Scan for the cell matching the given text and deliver its (X, Y) coordinate at center. 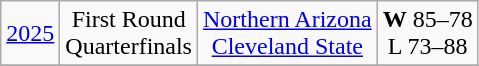
First RoundQuarterfinals (129, 34)
W 85–78L 73–88 (428, 34)
2025 (30, 34)
Northern ArizonaCleveland State (287, 34)
